Pinpoint the cell where the given text exists, returning its (x, y) midpoint coordinate. 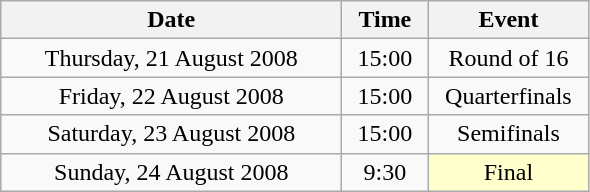
Saturday, 23 August 2008 (172, 134)
Semifinals (508, 134)
Friday, 22 August 2008 (172, 96)
Date (172, 20)
Thursday, 21 August 2008 (172, 58)
9:30 (385, 172)
Sunday, 24 August 2008 (172, 172)
Time (385, 20)
Round of 16 (508, 58)
Event (508, 20)
Final (508, 172)
Quarterfinals (508, 96)
